Locate the cell with the specified text and output its (X, Y) center coordinate. 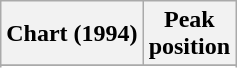
Chart (1994) (72, 34)
Peak position (189, 34)
